Detect which cell encompasses the target text, then output its (x, y) center coordinate. 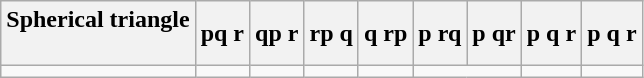
p qr (494, 34)
rp q (331, 34)
pq r (222, 34)
Spherical triangle (98, 34)
p rq (440, 34)
q rp (385, 34)
qp r (277, 34)
